From the cell containing the given text, extract its center point as (X, Y) coordinate. 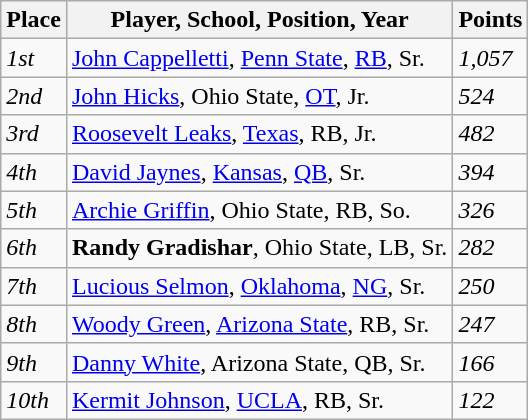
Woody Green, Arizona State, RB, Sr. (259, 324)
166 (490, 362)
Points (490, 20)
394 (490, 172)
1st (34, 58)
3rd (34, 134)
282 (490, 248)
250 (490, 286)
7th (34, 286)
Archie Griffin, Ohio State, RB, So. (259, 210)
8th (34, 324)
Danny White, Arizona State, QB, Sr. (259, 362)
6th (34, 248)
482 (490, 134)
9th (34, 362)
John Hicks, Ohio State, OT, Jr. (259, 96)
247 (490, 324)
1,057 (490, 58)
David Jaynes, Kansas, QB, Sr. (259, 172)
Player, School, Position, Year (259, 20)
Roosevelt Leaks, Texas, RB, Jr. (259, 134)
Lucious Selmon, Oklahoma, NG, Sr. (259, 286)
524 (490, 96)
2nd (34, 96)
Kermit Johnson, UCLA, RB, Sr. (259, 400)
326 (490, 210)
10th (34, 400)
4th (34, 172)
John Cappelletti, Penn State, RB, Sr. (259, 58)
Place (34, 20)
Randy Gradishar, Ohio State, LB, Sr. (259, 248)
122 (490, 400)
5th (34, 210)
